Extract the (X, Y) coordinate from the center of the cell holding the provided text.  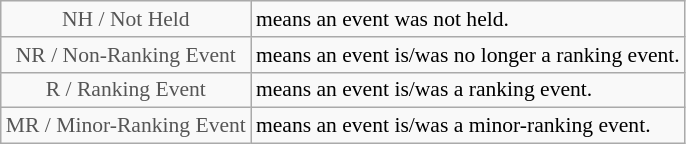
NR / Non-Ranking Event (126, 55)
NH / Not Held (126, 19)
means an event is/was a minor-ranking event. (468, 126)
means an event was not held. (468, 19)
means an event is/was no longer a ranking event. (468, 55)
R / Ranking Event (126, 90)
means an event is/was a ranking event. (468, 90)
MR / Minor-Ranking Event (126, 126)
